Pinpoint the cell where the given text exists, returning its [X, Y] midpoint coordinate. 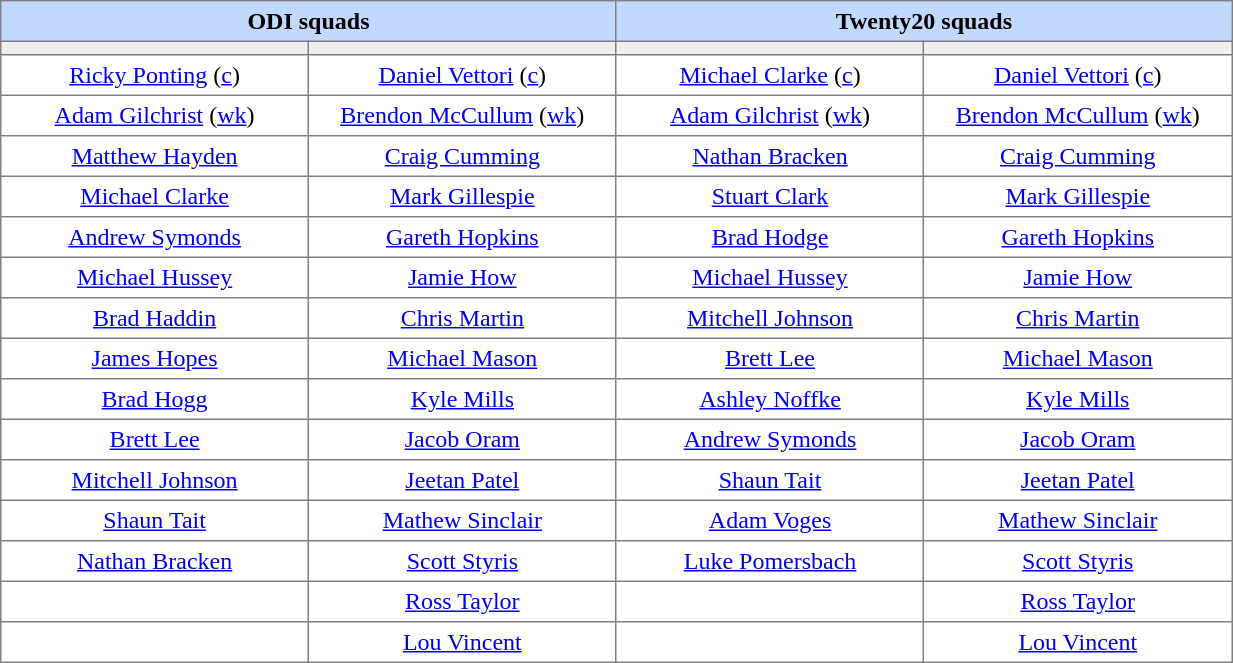
ODI squads [308, 21]
Michael Clarke (c) [770, 75]
Matthew Hayden [155, 156]
Brad Haddin [155, 318]
James Hopes [155, 358]
Stuart Clark [770, 196]
Luke Pomersbach [770, 561]
Brad Hodge [770, 237]
Brad Hogg [155, 399]
Ricky Ponting (c) [155, 75]
Adam Voges [770, 520]
Michael Clarke [155, 196]
Twenty20 squads [924, 21]
Ashley Noffke [770, 399]
